Pinpoint the cell where the given text exists, returning its [X, Y] midpoint coordinate. 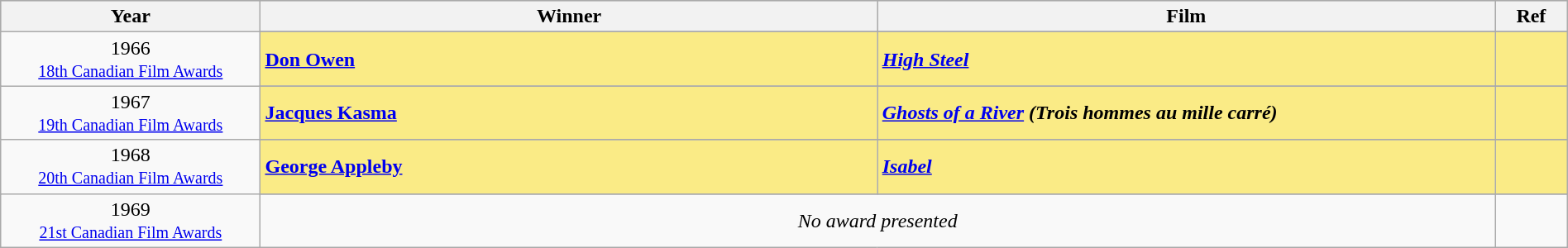
George Appleby [569, 167]
Jacques Kasma [569, 112]
Year [131, 17]
Ghosts of a River (Trois hommes au mille carré) [1186, 112]
1968 20th Canadian Film Awards [131, 167]
1966 18th Canadian Film Awards [131, 60]
Isabel [1186, 167]
High Steel [1186, 60]
1969 21st Canadian Film Awards [131, 220]
Winner [569, 17]
Ref [1532, 17]
No award presented [878, 220]
1967 19th Canadian Film Awards [131, 112]
Film [1186, 17]
Don Owen [569, 60]
